Return (X, Y) of the center of cell containing provided text 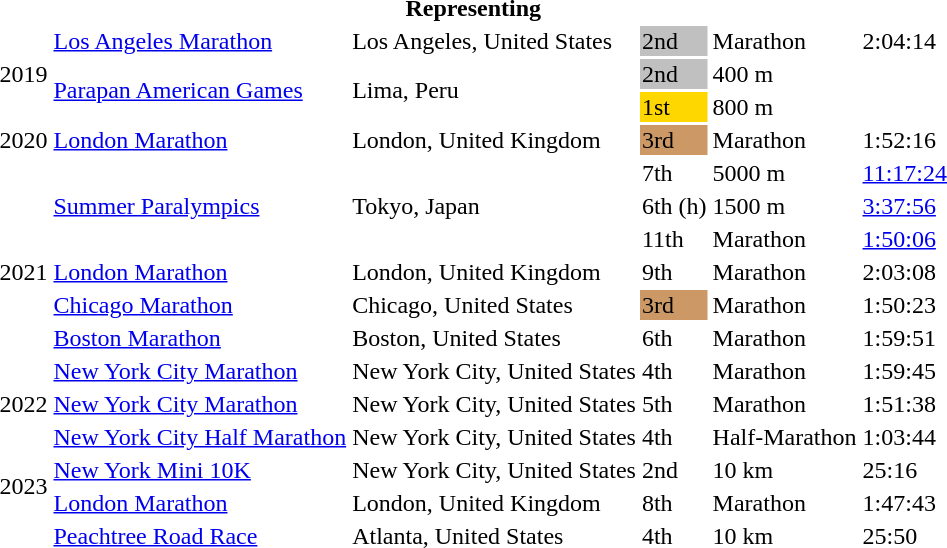
Parapan American Games (200, 90)
New York Mini 10K (200, 470)
Half-Marathon (784, 437)
400 m (784, 74)
11th (674, 239)
New York City Half Marathon (200, 437)
Boston Marathon (200, 338)
7th (674, 173)
Tokyo, Japan (494, 206)
10 km (784, 470)
9th (674, 272)
8th (674, 503)
Chicago Marathon (200, 305)
800 m (784, 107)
Los Angeles Marathon (200, 41)
5th (674, 404)
5000 m (784, 173)
1st (674, 107)
1500 m (784, 206)
Summer Paralympics (200, 206)
Chicago, United States (494, 305)
Lima, Peru (494, 90)
6th (h) (674, 206)
Boston, United States (494, 338)
6th (674, 338)
Los Angeles, United States (494, 41)
